Return the (X, Y) coordinate for the center point of the cell that contains the specified text.  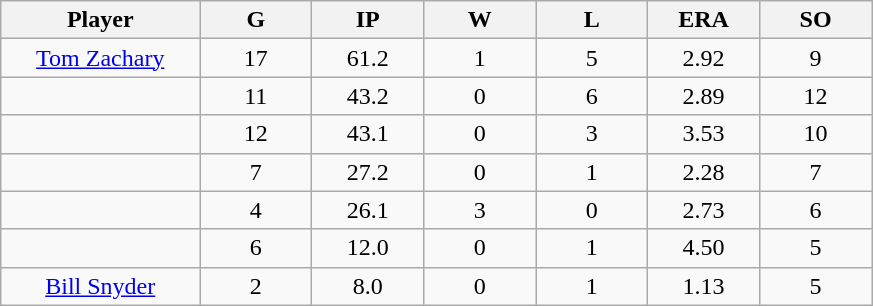
8.0 (368, 286)
1.13 (704, 286)
2 (256, 286)
W (480, 20)
3.53 (704, 134)
2.28 (704, 172)
Player (100, 20)
43.1 (368, 134)
L (592, 20)
IP (368, 20)
9 (816, 58)
12.0 (368, 248)
4 (256, 210)
11 (256, 96)
2.89 (704, 96)
43.2 (368, 96)
27.2 (368, 172)
61.2 (368, 58)
2.73 (704, 210)
Tom Zachary (100, 58)
2.92 (704, 58)
4.50 (704, 248)
10 (816, 134)
26.1 (368, 210)
Bill Snyder (100, 286)
G (256, 20)
ERA (704, 20)
17 (256, 58)
SO (816, 20)
